Return (X, Y) of the center of cell containing provided text 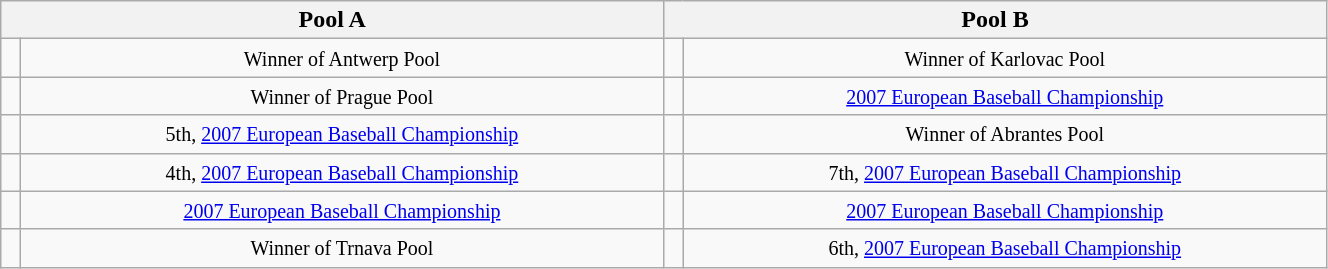
Winner of Prague Pool (342, 96)
Pool A (332, 20)
Winner of Abrantes Pool (1004, 134)
7th, 2007 European Baseball Championship (1004, 172)
5th, 2007 European Baseball Championship (342, 134)
Winner of Antwerp Pool (342, 58)
Pool B (996, 20)
4th, 2007 European Baseball Championship (342, 172)
6th, 2007 European Baseball Championship (1004, 248)
Winner of Trnava Pool (342, 248)
Winner of Karlovac Pool (1004, 58)
